Pinpoint the cell where the given text exists, returning its [x, y] midpoint coordinate. 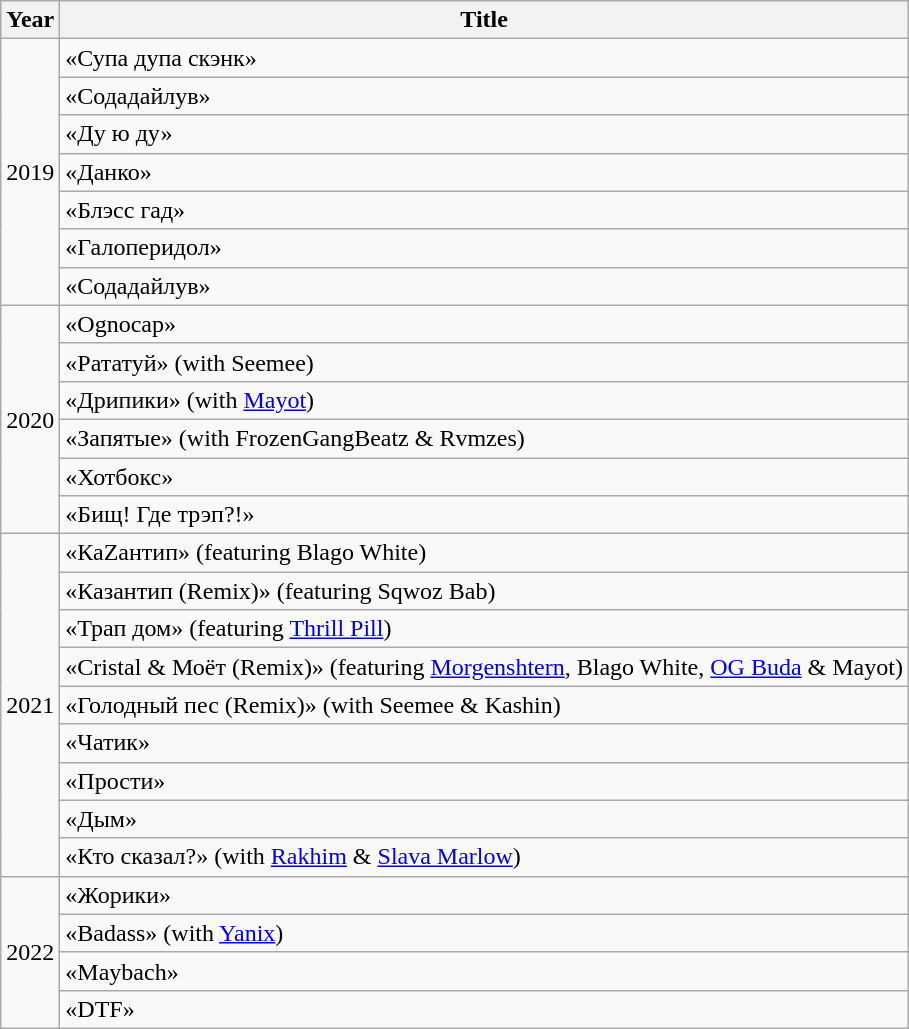
«Кто сказал?» (with Rakhim & Slava Marlow) [484, 857]
«Прости» [484, 781]
«Жорики» [484, 895]
«Блэсс гад» [484, 210]
«Дрипики» (with Mayot) [484, 400]
«Cristal & Моёт (Remix)» (featuring Morgenshtern, Blago White, OG Buda & Mayot) [484, 667]
«Хотбокс» [484, 477]
«Супа дупа скэнк» [484, 58]
«Дым» [484, 819]
«Maybach» [484, 971]
«DTF» [484, 1009]
2020 [30, 419]
«Голодный пес (Remix)» (with Seemee & Kashin) [484, 705]
«Ognocap» [484, 324]
Year [30, 20]
«Трап дом» (featuring Thrill Pill) [484, 629]
2022 [30, 952]
2019 [30, 172]
«Казантип (Remix)» (featuring Sqwoz Bab) [484, 591]
2021 [30, 706]
«КаZантип» (featuring Blago White) [484, 553]
«Бищ! Где трэп?!» [484, 515]
«Ду ю ду» [484, 134]
«Галоперидол» [484, 248]
«Чатик» [484, 743]
«Данко» [484, 172]
Title [484, 20]
«Запятые» (with FrozenGangBeatz & Rvmzes) [484, 438]
«Badass» (with Yanix) [484, 933]
«Рататуй» (with Seemee) [484, 362]
